Determine the [x, y] coordinate at the center of the cell enclosing the given text.  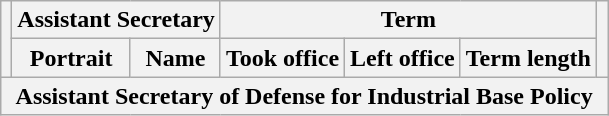
Portrait [72, 58]
Took office [282, 58]
Name [175, 58]
Assistant Secretary of Defense for Industrial Base Policy [304, 96]
Assistant Secretary [116, 20]
Term [408, 20]
Left office [403, 58]
Term length [528, 58]
